Determine the (X, Y) coordinate at the center of the cell enclosing the given text.  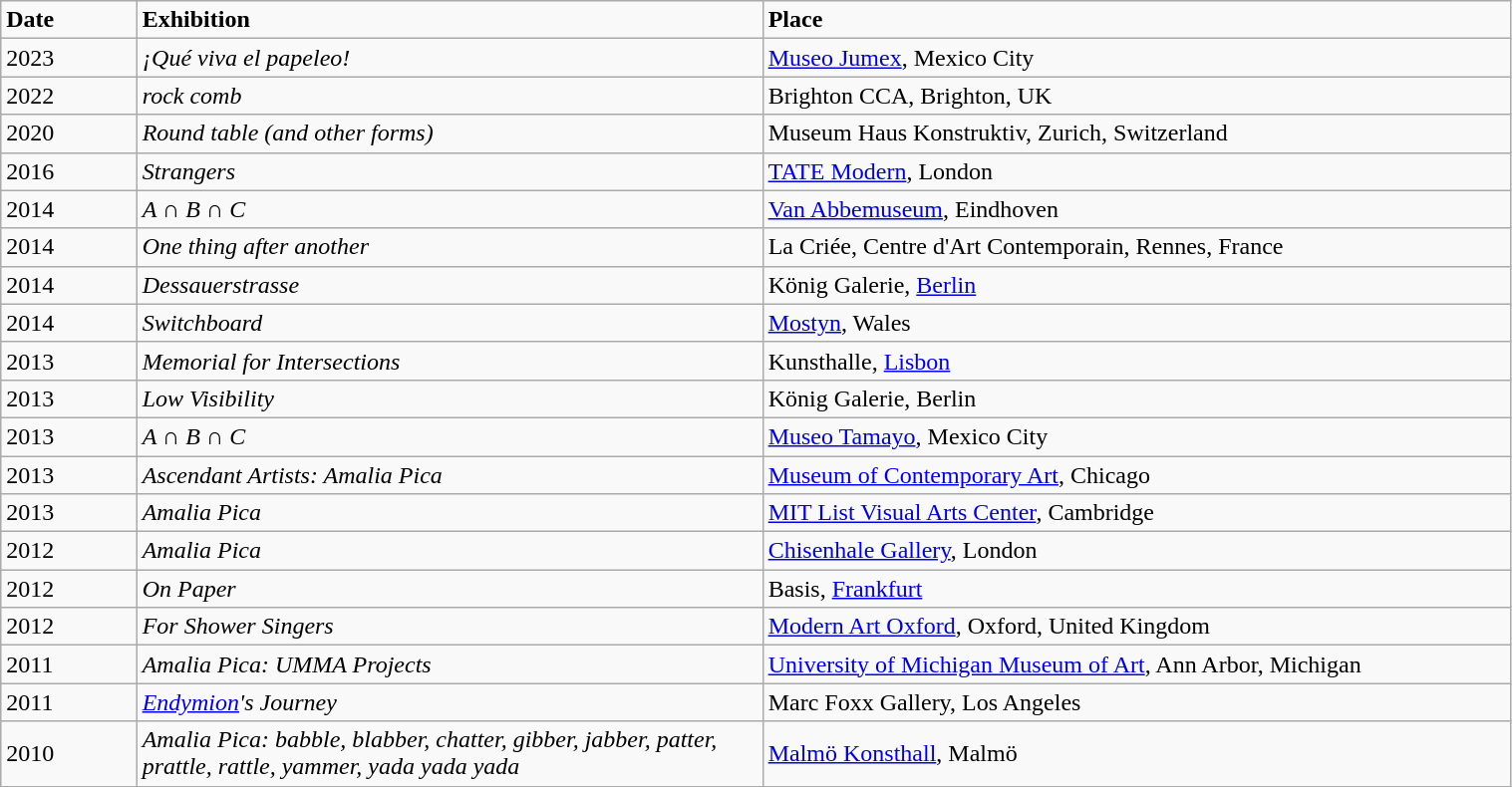
Van Abbemuseum, Eindhoven (1136, 209)
Endymion's Journey (450, 702)
Museo Jumex, Mexico City (1136, 58)
MIT List Visual Arts Center, Cambridge (1136, 513)
La Criée, Centre d'Art Contemporain, Rennes, France (1136, 247)
Kunsthalle, Lisbon (1136, 361)
rock comb (450, 96)
Brighton CCA, Brighton, UK (1136, 96)
2023 (69, 58)
Dessauerstrasse (450, 285)
Low Visibility (450, 398)
Amalia Pica: UMMA Projects (450, 664)
For Shower Singers (450, 627)
Place (1136, 20)
2010 (69, 753)
¡Qué viva el papeleo! (450, 58)
Round table (and other forms) (450, 133)
Mostyn, Wales (1136, 323)
TATE Modern, London (1136, 171)
Date (69, 20)
On Paper (450, 589)
Museo Tamayo, Mexico City (1136, 436)
2022 (69, 96)
Chisenhale Gallery, London (1136, 551)
2016 (69, 171)
Memorial for Intersections (450, 361)
Strangers (450, 171)
Amalia Pica: babble, blabber, chatter, gibber, jabber, patter, prattle, rattle, yammer, yada yada yada (450, 753)
Museum Haus Konstruktiv, Zurich, Switzerland (1136, 133)
Exhibition (450, 20)
Marc Foxx Gallery, Los Angeles (1136, 702)
One thing after another (450, 247)
Basis, Frankfurt (1136, 589)
Switchboard (450, 323)
Ascendant Artists: Amalia Pica (450, 475)
University of Michigan Museum of Art, Ann Arbor, Michigan (1136, 664)
2020 (69, 133)
Modern Art Oxford, Oxford, United Kingdom (1136, 627)
Malmö Konsthall, Malmö (1136, 753)
Museum of Contemporary Art, Chicago (1136, 475)
